Return the [X, Y] coordinate for the center point of the cell that contains the specified text.  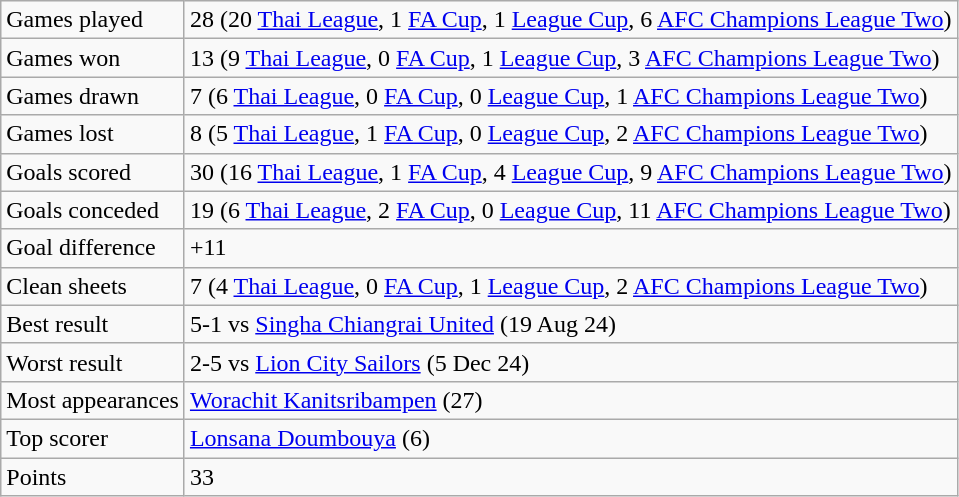
Points [93, 477]
Lonsana Doumbouya (6) [570, 438]
Most appearances [93, 400]
Goals conceded [93, 210]
Games won [93, 58]
Goals scored [93, 172]
7 (4 Thai League, 0 FA Cup, 1 League Cup, 2 AFC Champions League Two) [570, 286]
19 (6 Thai League, 2 FA Cup, 0 League Cup, 11 AFC Champions League Two) [570, 210]
Worachit Kanitsribampen (27) [570, 400]
33 [570, 477]
Worst result [93, 362]
Games drawn [93, 96]
8 (5 Thai League, 1 FA Cup, 0 League Cup, 2 AFC Champions League Two) [570, 134]
Clean sheets [93, 286]
+11 [570, 248]
Top scorer [93, 438]
28 (20 Thai League, 1 FA Cup, 1 League Cup, 6 AFC Champions League Two) [570, 20]
7 (6 Thai League, 0 FA Cup, 0 League Cup, 1 AFC Champions League Two) [570, 96]
5-1 vs Singha Chiangrai United (19 Aug 24) [570, 324]
Best result [93, 324]
2-5 vs Lion City Sailors (5 Dec 24) [570, 362]
13 (9 Thai League, 0 FA Cup, 1 League Cup, 3 AFC Champions League Two) [570, 58]
Games lost [93, 134]
30 (16 Thai League, 1 FA Cup, 4 League Cup, 9 AFC Champions League Two) [570, 172]
Games played [93, 20]
Goal difference [93, 248]
